Output the (X, Y) coordinate of the center of the cell containing the given text.  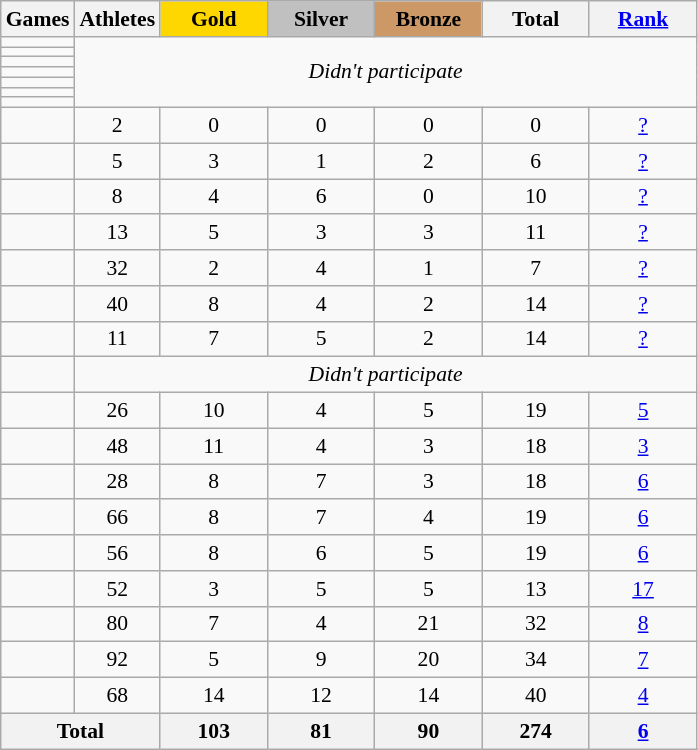
56 (117, 553)
66 (117, 518)
52 (117, 589)
274 (536, 731)
17 (642, 589)
21 (428, 624)
Silver (320, 19)
20 (428, 660)
28 (117, 482)
9 (320, 660)
34 (536, 660)
26 (117, 411)
Games (38, 19)
Athletes (117, 19)
80 (117, 624)
68 (117, 696)
48 (117, 446)
Bronze (428, 19)
92 (117, 660)
103 (214, 731)
Rank (642, 19)
12 (320, 696)
81 (320, 731)
90 (428, 731)
Gold (214, 19)
